Scan for the cell matching the given text and deliver its (x, y) coordinate at center. 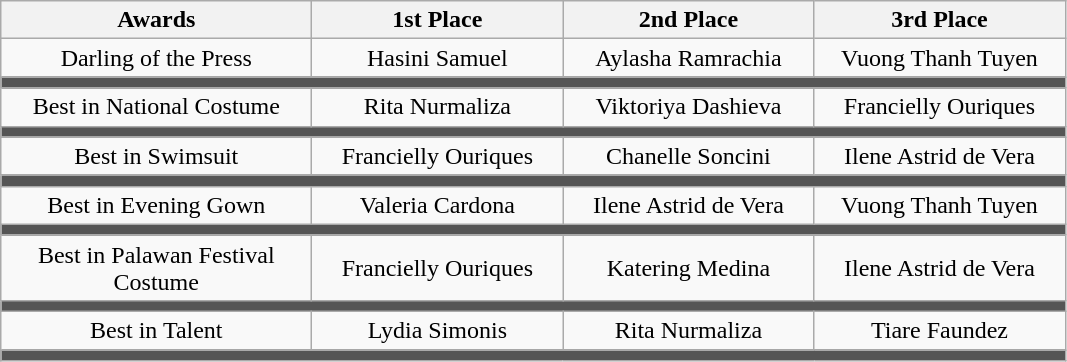
1st Place (438, 20)
Lydia Simonis (438, 330)
Valeria Cardona (438, 205)
Viktoriya Dashieva (688, 107)
Best in Swimsuit (156, 156)
Best in Talent (156, 330)
Katering Medina (688, 268)
Darling of the Press (156, 58)
3rd Place (940, 20)
Best in Palawan Festival Costume (156, 268)
Awards (156, 20)
Tiare Faundez (940, 330)
Hasini Samuel (438, 58)
Best in National Costume (156, 107)
Chanelle Soncini (688, 156)
Best in Evening Gown (156, 205)
2nd Place (688, 20)
Aylasha Ramrachia (688, 58)
